Provide the (X, Y) coordinate of the cell's center where the given text is located.  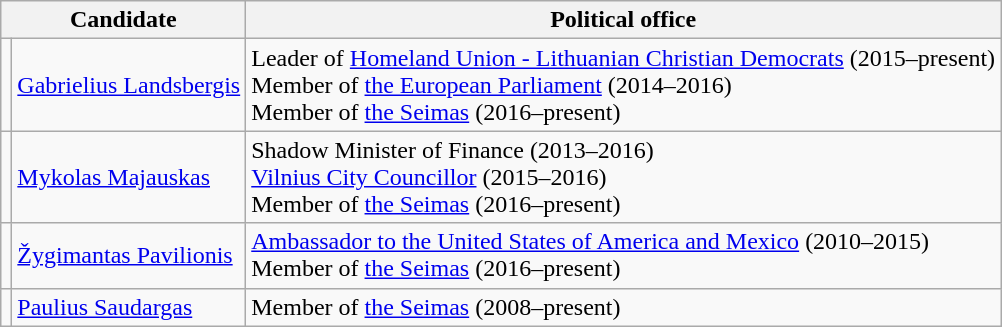
Shadow Minister of Finance (2013–2016)Vilnius City Councillor (2015–2016)Member of the Seimas (2016–present) (624, 177)
Mykolas Majauskas (129, 177)
Gabrielius Landsbergis (129, 85)
Political office (624, 20)
Žygimantas Pavilionis (129, 256)
Paulius Saudargas (129, 307)
Member of the Seimas (2008–present) (624, 307)
Ambassador to the United States of America and Mexico (2010–2015)Member of the Seimas (2016–present) (624, 256)
Candidate (124, 20)
